Identify which cell holds the provided text, then report its (x, y) central coordinate. 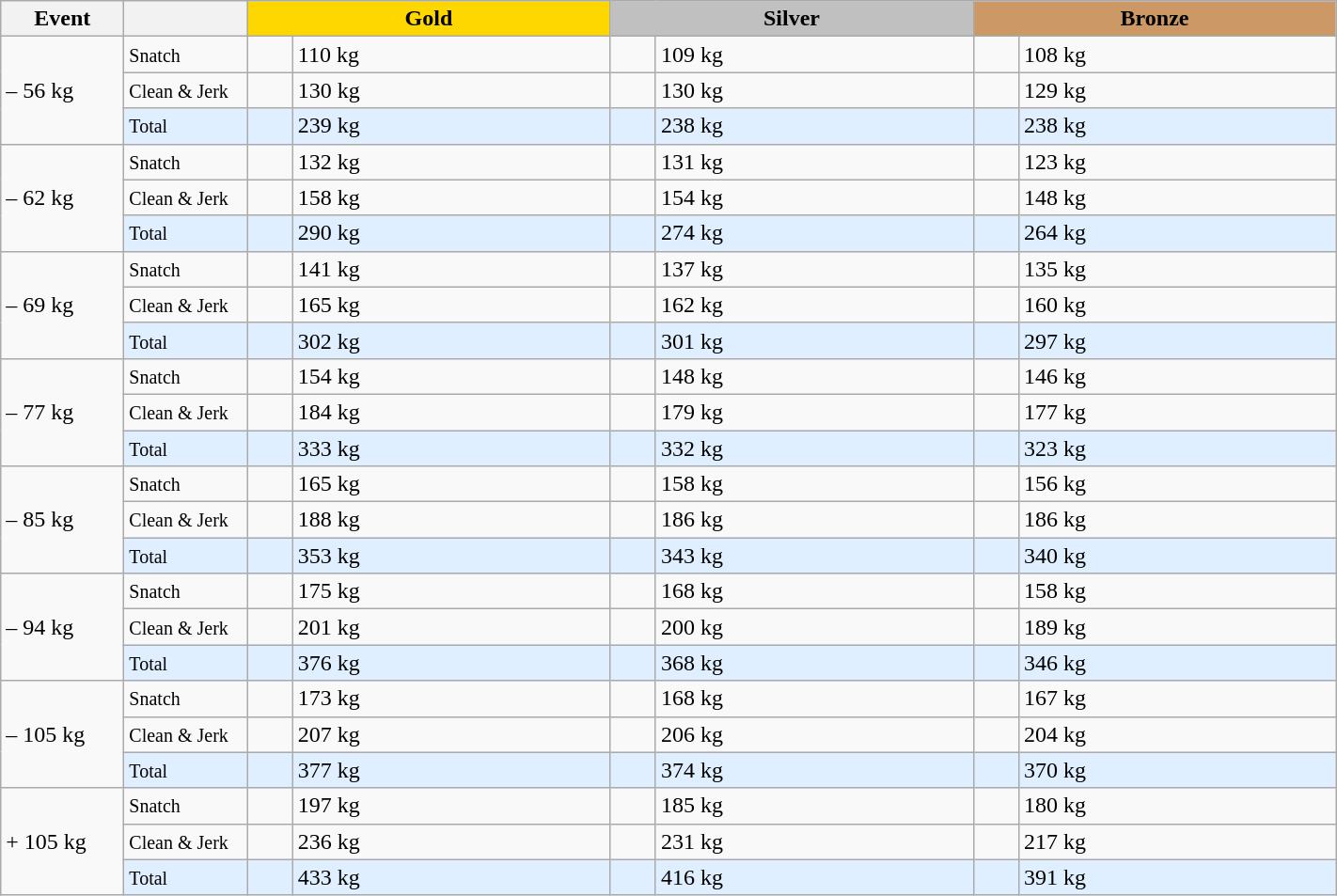
156 kg (1177, 484)
129 kg (1177, 90)
416 kg (814, 877)
206 kg (814, 734)
123 kg (1177, 162)
433 kg (451, 877)
135 kg (1177, 269)
207 kg (451, 734)
297 kg (1177, 340)
368 kg (814, 663)
– 56 kg (62, 90)
239 kg (451, 126)
175 kg (451, 591)
160 kg (1177, 305)
391 kg (1177, 877)
– 62 kg (62, 197)
– 85 kg (62, 520)
340 kg (1177, 556)
– 69 kg (62, 305)
110 kg (451, 55)
189 kg (1177, 627)
217 kg (1177, 841)
184 kg (451, 412)
Gold (429, 19)
132 kg (451, 162)
370 kg (1177, 770)
333 kg (451, 448)
204 kg (1177, 734)
197 kg (451, 806)
137 kg (814, 269)
332 kg (814, 448)
201 kg (451, 627)
374 kg (814, 770)
346 kg (1177, 663)
– 105 kg (62, 734)
185 kg (814, 806)
162 kg (814, 305)
290 kg (451, 233)
376 kg (451, 663)
200 kg (814, 627)
188 kg (451, 520)
– 77 kg (62, 412)
274 kg (814, 233)
377 kg (451, 770)
146 kg (1177, 376)
353 kg (451, 556)
109 kg (814, 55)
141 kg (451, 269)
264 kg (1177, 233)
Bronze (1155, 19)
180 kg (1177, 806)
Silver (792, 19)
323 kg (1177, 448)
+ 105 kg (62, 841)
Event (62, 19)
301 kg (814, 340)
108 kg (1177, 55)
177 kg (1177, 412)
173 kg (451, 699)
– 94 kg (62, 627)
343 kg (814, 556)
131 kg (814, 162)
236 kg (451, 841)
179 kg (814, 412)
167 kg (1177, 699)
302 kg (451, 340)
231 kg (814, 841)
